Identify which cell holds the provided text, then report its [X, Y] central coordinate. 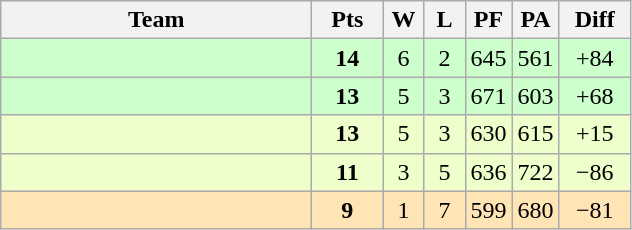
+84 [594, 58]
630 [488, 134]
−81 [594, 210]
Team [156, 20]
7 [444, 210]
W [404, 20]
6 [404, 58]
Diff [594, 20]
PF [488, 20]
636 [488, 172]
615 [536, 134]
2 [444, 58]
9 [348, 210]
14 [348, 58]
−86 [594, 172]
722 [536, 172]
561 [536, 58]
L [444, 20]
11 [348, 172]
645 [488, 58]
680 [536, 210]
PA [536, 20]
Pts [348, 20]
+15 [594, 134]
671 [488, 96]
603 [536, 96]
599 [488, 210]
+68 [594, 96]
1 [404, 210]
